Return (x, y) of the center of cell containing provided text 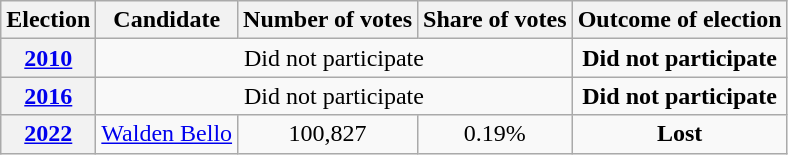
Election (48, 20)
Candidate (167, 20)
Share of votes (496, 20)
Outcome of election (680, 20)
Lost (680, 134)
2022 (48, 134)
2016 (48, 96)
Walden Bello (167, 134)
100,827 (328, 134)
Number of votes (328, 20)
0.19% (496, 134)
2010 (48, 58)
